Return (X, Y) of the center of cell containing provided text 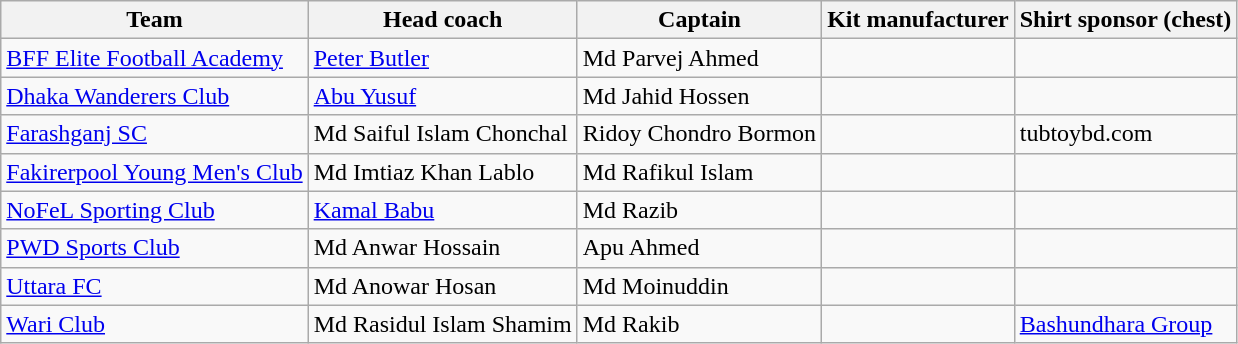
Team (154, 20)
Kamal Babu (442, 210)
Fakirerpool Young Men's Club (154, 172)
Ridoy Chondro Bormon (699, 134)
Shirt sponsor (chest) (1126, 20)
Md Anwar Hossain (442, 248)
Md Rafikul Islam (699, 172)
Head coach (442, 20)
Peter Butler (442, 58)
Kit manufacturer (918, 20)
tubtoybd.com (1126, 134)
Captain (699, 20)
BFF Elite Football Academy (154, 58)
Md Moinuddin (699, 286)
Farashganj SC (154, 134)
Apu Ahmed (699, 248)
Bashundhara Group (1126, 324)
Md Razib (699, 210)
Dhaka Wanderers Club (154, 96)
PWD Sports Club (154, 248)
Uttara FC (154, 286)
Md Saiful Islam Chonchal (442, 134)
Abu Yusuf (442, 96)
Md Parvej Ahmed (699, 58)
Wari Club (154, 324)
Md Rasidul Islam Shamim (442, 324)
Md Imtiaz Khan Lablo (442, 172)
Md Jahid Hossen (699, 96)
Md Anowar Hosan (442, 286)
NoFeL Sporting Club (154, 210)
Md Rakib (699, 324)
